Detect which cell encompasses the target text, then output its [X, Y] center coordinate. 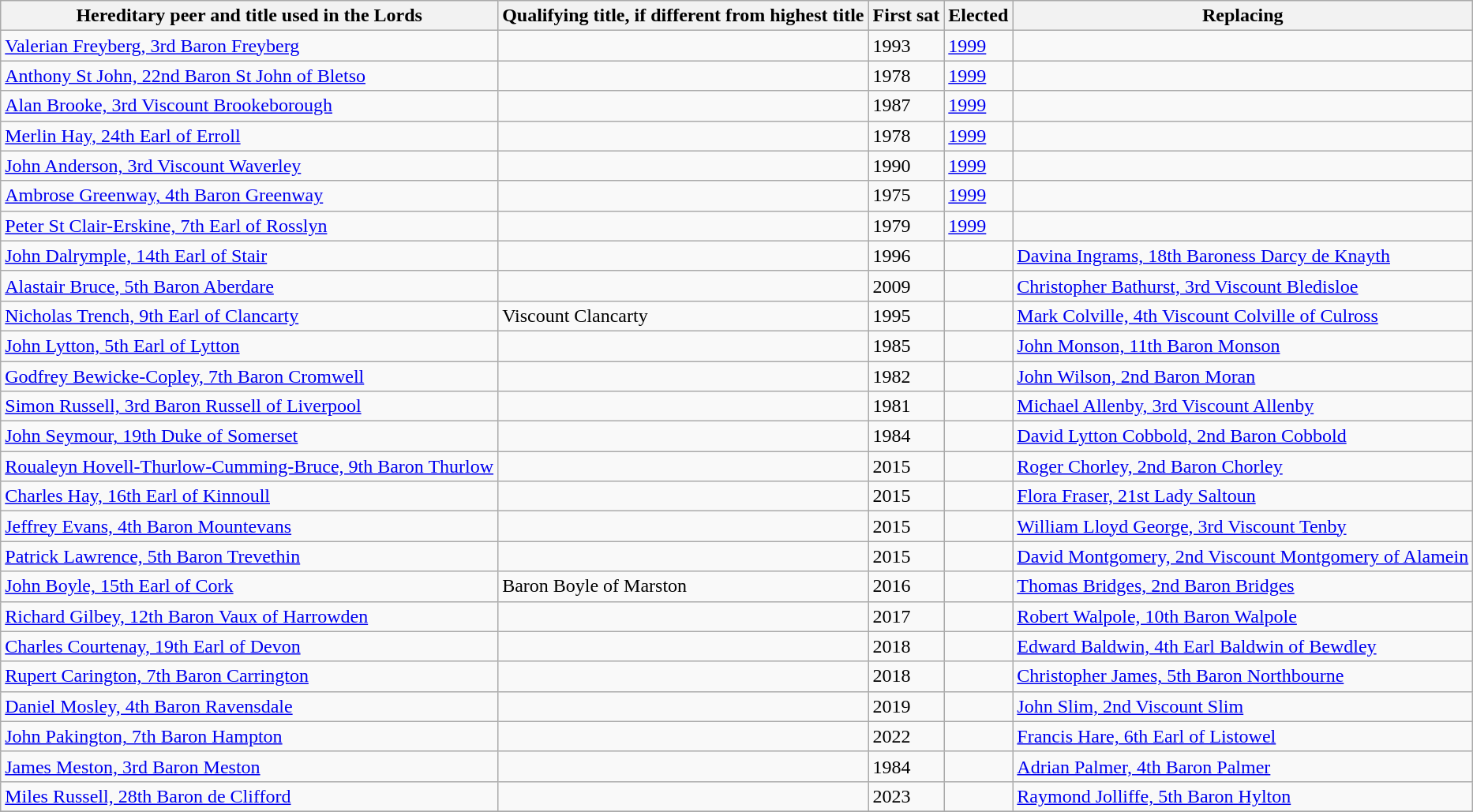
John Slim, 2nd Viscount Slim [1242, 706]
1975 [906, 196]
First sat [906, 16]
Edward Baldwin, 4th Earl Baldwin of Bewdley [1242, 646]
1979 [906, 226]
1996 [906, 256]
Adrian Palmer, 4th Baron Palmer [1242, 766]
Jeffrey Evans, 4th Baron Mountevans [249, 526]
2019 [906, 706]
Christopher Bathurst, 3rd Viscount Bledisloe [1242, 286]
2023 [906, 796]
Nicholas Trench, 9th Earl of Clancarty [249, 316]
Qualifying title, if different from highest title [684, 16]
John Seymour, 19th Duke of Somerset [249, 436]
John Lytton, 5th Earl of Lytton [249, 346]
Anthony St John, 22nd Baron St John of Bletso [249, 76]
Daniel Mosley, 4th Baron Ravensdale [249, 706]
1987 [906, 106]
Christopher James, 5th Baron Northbourne [1242, 676]
Mark Colville, 4th Viscount Colville of Culross [1242, 316]
John Boyle, 15th Earl of Cork [249, 586]
Baron Boyle of Marston [684, 586]
Rupert Carington, 7th Baron Carrington [249, 676]
Replacing [1242, 16]
William Lloyd George, 3rd Viscount Tenby [1242, 526]
Elected [979, 16]
Richard Gilbey, 12th Baron Vaux of Harrowden [249, 616]
David Montgomery, 2nd Viscount Montgomery of Alamein [1242, 556]
Charles Courtenay, 19th Earl of Devon [249, 646]
Simon Russell, 3rd Baron Russell of Liverpool [249, 406]
Valerian Freyberg, 3rd Baron Freyberg [249, 46]
Charles Hay, 16th Earl of Kinnoull [249, 496]
John Monson, 11th Baron Monson [1242, 346]
John Wilson, 2nd Baron Moran [1242, 376]
John Pakington, 7th Baron Hampton [249, 736]
Ambrose Greenway, 4th Baron Greenway [249, 196]
Merlin Hay, 24th Earl of Erroll [249, 136]
2016 [906, 586]
2009 [906, 286]
Roualeyn Hovell-Thurlow-Cumming-Bruce, 9th Baron Thurlow [249, 466]
Miles Russell, 28th Baron de Clifford [249, 796]
Raymond Jolliffe, 5th Baron Hylton [1242, 796]
Hereditary peer and title used in the Lords [249, 16]
John Anderson, 3rd Viscount Waverley [249, 166]
Alan Brooke, 3rd Viscount Brookeborough [249, 106]
David Lytton Cobbold, 2nd Baron Cobbold [1242, 436]
2022 [906, 736]
1982 [906, 376]
1981 [906, 406]
James Meston, 3rd Baron Meston [249, 766]
1990 [906, 166]
Flora Fraser, 21st Lady Saltoun [1242, 496]
1985 [906, 346]
Francis Hare, 6th Earl of Listowel [1242, 736]
Godfrey Bewicke-Copley, 7th Baron Cromwell [249, 376]
John Dalrymple, 14th Earl of Stair [249, 256]
Thomas Bridges, 2nd Baron Bridges [1242, 586]
Viscount Clancarty [684, 316]
2017 [906, 616]
1995 [906, 316]
Patrick Lawrence, 5th Baron Trevethin [249, 556]
Peter St Clair-Erskine, 7th Earl of Rosslyn [249, 226]
Roger Chorley, 2nd Baron Chorley [1242, 466]
Robert Walpole, 10th Baron Walpole [1242, 616]
Alastair Bruce, 5th Baron Aberdare [249, 286]
1993 [906, 46]
Michael Allenby, 3rd Viscount Allenby [1242, 406]
Davina Ingrams, 18th Baroness Darcy de Knayth [1242, 256]
